Scan for the cell matching the given text and deliver its [X, Y] coordinate at center. 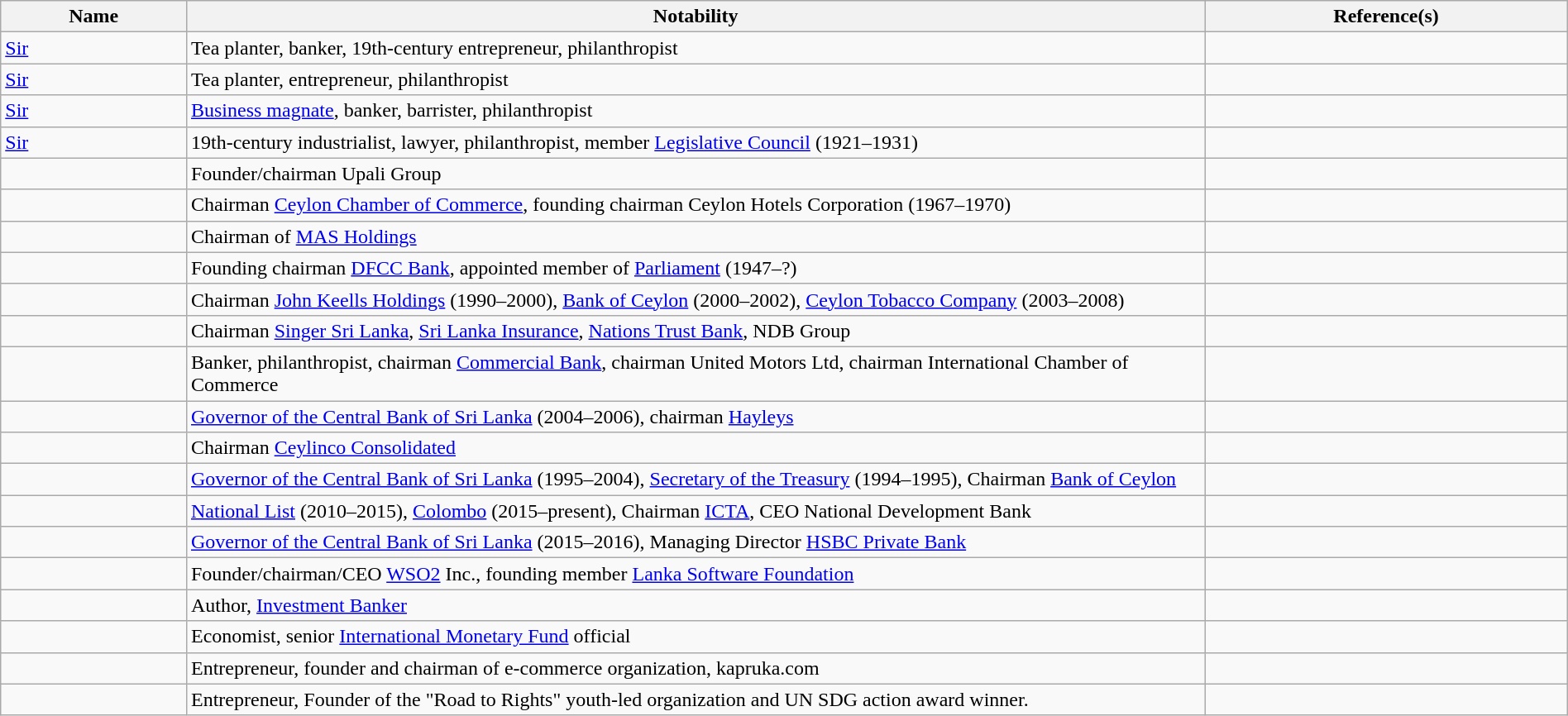
Reference(s) [1386, 17]
Entrepreneur, Founder of the "Road to Rights" youth-led organization and UN SDG action award winner. [695, 699]
Founder/chairman/CEO WSO2 Inc., founding member Lanka Software Foundation [695, 574]
Chairman Ceylon Chamber of Commerce, founding chairman Ceylon Hotels Corporation (1967–1970) [695, 205]
Tea planter, banker, 19th-century entrepreneur, philanthropist [695, 48]
Founding chairman DFCC Bank, appointed member of Parliament (1947–?) [695, 268]
Name [94, 17]
Governor of the Central Bank of Sri Lanka (2004–2006), chairman Hayleys [695, 416]
Founder/chairman Upali Group [695, 174]
Governor of the Central Bank of Sri Lanka (1995–2004), Secretary of the Treasury (1994–1995), Chairman Bank of Ceylon [695, 480]
Author, Investment Banker [695, 605]
Banker, philanthropist, chairman Commercial Bank, chairman United Motors Ltd, chairman International Chamber of Commerce [695, 374]
Tea planter, entrepreneur, philanthropist [695, 79]
19th-century industrialist, lawyer, philanthropist, member Legislative Council (1921–1931) [695, 142]
Chairman Singer Sri Lanka, Sri Lanka Insurance, Nations Trust Bank, NDB Group [695, 331]
Entrepreneur, founder and chairman of e-commerce organization, kapruka.com [695, 668]
Notability [695, 17]
Chairman of MAS Holdings [695, 236]
Business magnate, banker, barrister, philanthropist [695, 111]
Chairman John Keells Holdings (1990–2000), Bank of Ceylon (2000–2002), Ceylon Tobacco Company (2003–2008) [695, 299]
Economist, senior International Monetary Fund official [695, 637]
Chairman Ceylinco Consolidated [695, 448]
National List (2010–2015), Colombo (2015–present), Chairman ICTA, CEO National Development Bank [695, 511]
Governor of the Central Bank of Sri Lanka (2015–2016), Managing Director HSBC Private Bank [695, 542]
